Capture the cell that displays the provided text and extract its [x, y] central coordinate. 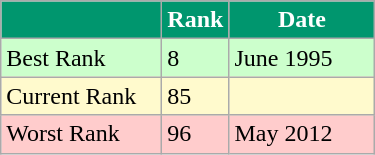
Date [302, 20]
8 [196, 58]
Current Rank [82, 96]
Best Rank [82, 58]
June 1995 [302, 58]
Worst Rank [82, 134]
96 [196, 134]
Rank [196, 20]
85 [196, 96]
May 2012 [302, 134]
